Search for the cell housing the specified text and yield its (X, Y) center coordinate. 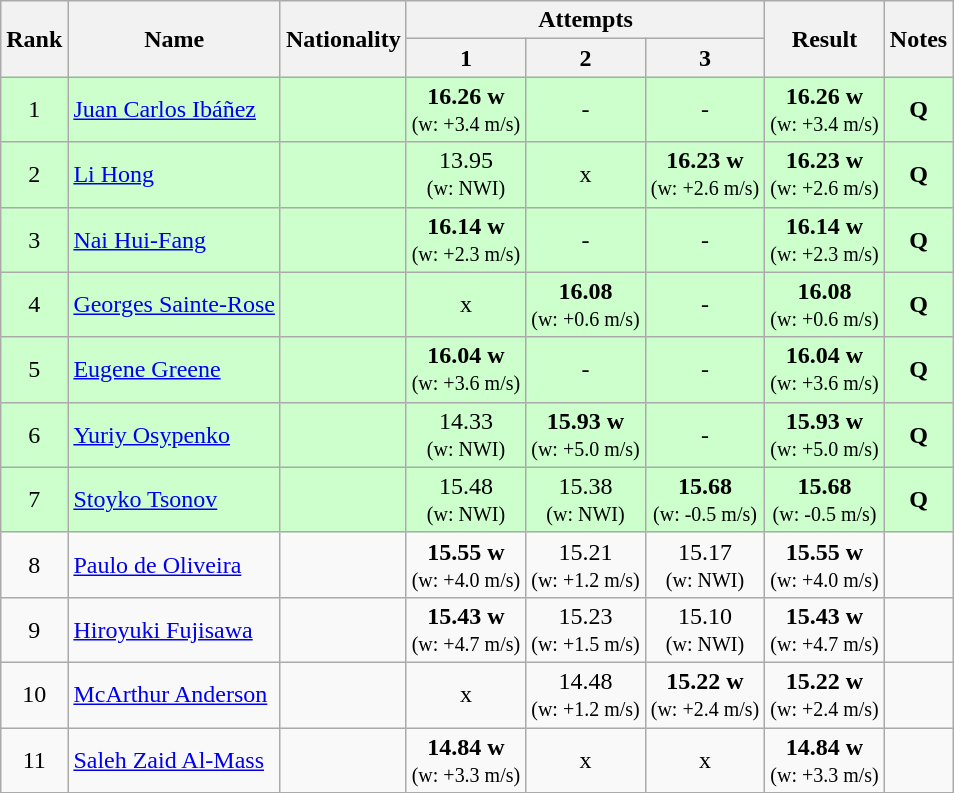
15.17(w: NWI) (705, 564)
5 (34, 370)
8 (34, 564)
Rank (34, 39)
McArthur Anderson (174, 694)
Li Hong (174, 174)
Paulo de Oliveira (174, 564)
16.08(w: +0.6 m/s) (586, 304)
15.68(w: -0.5 m/s) (705, 500)
4 (34, 304)
Result (825, 39)
7 (34, 500)
15.23(w: +1.5 m/s) (586, 630)
15.68 (w: -0.5 m/s) (825, 500)
13.95(w: NWI) (466, 174)
Eugene Greene (174, 370)
15.48(w: NWI) (466, 500)
15.10(w: NWI) (705, 630)
9 (34, 630)
Name (174, 39)
Hiroyuki Fujisawa (174, 630)
Saleh Zaid Al-Mass (174, 760)
14.48(w: +1.2 m/s) (586, 694)
Juan Carlos Ibáñez (174, 110)
10 (34, 694)
11 (34, 760)
14.33(w: NWI) (466, 434)
Yuriy Osypenko (174, 434)
Nai Hui-Fang (174, 240)
15.38(w: NWI) (586, 500)
15.21(w: +1.2 m/s) (586, 564)
Notes (918, 39)
Attempts (586, 20)
Stoyko Tsonov (174, 500)
16.08 (w: +0.6 m/s) (825, 304)
Georges Sainte-Rose (174, 304)
6 (34, 434)
Nationality (343, 39)
